Identify which cell holds the provided text, then report its [X, Y] central coordinate. 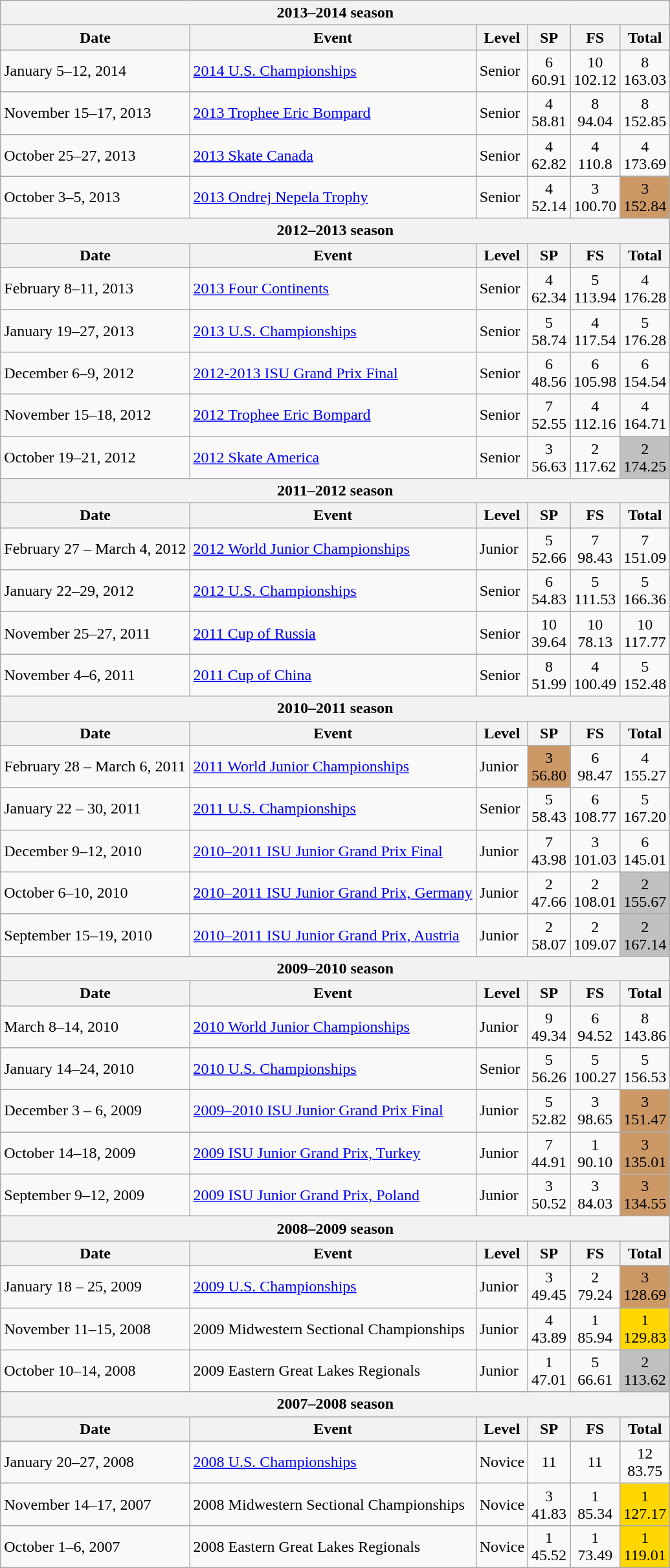
January 18 – 25, 2009 [95, 1286]
2 117.62 [596, 457]
4 164.71 [645, 415]
4 155.27 [645, 767]
October 1–6, 2007 [95, 1547]
7 52.55 [549, 415]
January 22 – 30, 2011 [95, 808]
3 135.01 [645, 1153]
6 48.56 [549, 373]
2010–2011 ISU Junior Grand Prix Final [333, 851]
6 98.47 [596, 767]
4 62.34 [549, 289]
6 105.98 [596, 373]
5 167.20 [645, 808]
5 66.61 [596, 1370]
2013 Trophee Eric Bompard [333, 113]
5 166.36 [645, 591]
8 163.03 [645, 71]
October 19–21, 2012 [95, 457]
1 85.94 [596, 1329]
1 129.83 [645, 1329]
October 10–14, 2008 [95, 1370]
6 54.83 [549, 591]
4 43.89 [549, 1329]
2012 Trophee Eric Bompard [333, 415]
10 102.12 [596, 71]
1 127.17 [645, 1504]
7 151.09 [645, 549]
2007–2008 season [335, 1404]
4 58.81 [549, 113]
3 134.55 [645, 1196]
1 90.10 [596, 1153]
October 6–10, 2010 [95, 892]
5 113.94 [596, 289]
December 6–9, 2012 [95, 373]
10 39.64 [549, 633]
November 25–27, 2011 [95, 633]
February 27 – March 4, 2012 [95, 549]
5 52.82 [549, 1111]
2009 Eastern Great Lakes Regionals [333, 1370]
2 79.24 [596, 1286]
4 176.28 [645, 289]
September 9–12, 2009 [95, 1196]
6 154.54 [645, 373]
2013–2014 season [335, 13]
2 167.14 [645, 935]
3 100.70 [596, 197]
2012 World Junior Championships [333, 549]
November 11–15, 2008 [95, 1329]
4 117.54 [596, 330]
4 52.14 [549, 197]
3 84.03 [596, 1196]
12 83.75 [645, 1462]
10 117.77 [645, 633]
4 110.8 [596, 155]
7 43.98 [549, 851]
2 155.67 [645, 892]
8 94.04 [596, 113]
5 152.48 [645, 675]
2 174.25 [645, 457]
1 85.34 [596, 1504]
2 113.62 [645, 1370]
3 128.69 [645, 1286]
3 101.03 [596, 851]
December 3 – 6, 2009 [95, 1111]
4 112.16 [596, 415]
2012-2013 ISU Grand Prix Final [333, 373]
2009–2010 ISU Junior Grand Prix Final [333, 1111]
2011 Cup of Russia [333, 633]
2 108.01 [596, 892]
November 14–17, 2007 [95, 1504]
September 15–19, 2010 [95, 935]
2013 Four Continents [333, 289]
November 4–6, 2011 [95, 675]
October 14–18, 2009 [95, 1153]
2011–2012 season [335, 491]
1 45.52 [549, 1547]
2008–2009 season [335, 1229]
November 15–17, 2013 [95, 113]
5 100.27 [596, 1069]
2011 U.S. Championships [333, 808]
5 58.74 [549, 330]
6 94.52 [596, 1026]
2010 World Junior Championships [333, 1026]
October 25–27, 2013 [95, 155]
8 143.86 [645, 1026]
2008 Eastern Great Lakes Regionals [333, 1547]
6 60.91 [549, 71]
2013 Skate Canada [333, 155]
2012–2013 season [335, 231]
March 8–14, 2010 [95, 1026]
5 156.53 [645, 1069]
October 3–5, 2013 [95, 197]
2009 ISU Junior Grand Prix, Poland [333, 1196]
4 173.69 [645, 155]
2009 ISU Junior Grand Prix, Turkey [333, 1153]
9 49.34 [549, 1026]
2010–2011 ISU Junior Grand Prix, Austria [333, 935]
2008 Midwestern Sectional Championships [333, 1504]
2 47.66 [549, 892]
10 78.13 [596, 633]
December 9–12, 2010 [95, 851]
3 98.65 [596, 1111]
1 119.01 [645, 1547]
7 98.43 [596, 549]
5 52.66 [549, 549]
2011 World Junior Championships [333, 767]
February 8–11, 2013 [95, 289]
2011 Cup of China [333, 675]
1 73.49 [596, 1547]
2009–2010 season [335, 968]
November 15–18, 2012 [95, 415]
8 152.85 [645, 113]
3 56.80 [549, 767]
2012 U.S. Championships [333, 591]
January 19–27, 2013 [95, 330]
2009 U.S. Championships [333, 1286]
3 50.52 [549, 1196]
2014 U.S. Championships [333, 71]
2008 U.S. Championships [333, 1462]
2010–2011 season [335, 709]
2 58.07 [549, 935]
5 176.28 [645, 330]
2010 U.S. Championships [333, 1069]
3 49.45 [549, 1286]
2013 Ondrej Nepela Trophy [333, 197]
February 28 – March 6, 2011 [95, 767]
1 47.01 [549, 1370]
January 14–24, 2010 [95, 1069]
2010–2011 ISU Junior Grand Prix, Germany [333, 892]
3 41.83 [549, 1504]
7 44.91 [549, 1153]
6 145.01 [645, 851]
8 51.99 [549, 675]
January 20–27, 2008 [95, 1462]
2012 Skate America [333, 457]
6 108.77 [596, 808]
2 109.07 [596, 935]
5 58.43 [549, 808]
2009 Midwestern Sectional Championships [333, 1329]
4 62.82 [549, 155]
3 152.84 [645, 197]
4 100.49 [596, 675]
3 151.47 [645, 1111]
2013 U.S. Championships [333, 330]
3 56.63 [549, 457]
January 5–12, 2014 [95, 71]
5 111.53 [596, 591]
5 56.26 [549, 1069]
January 22–29, 2012 [95, 591]
